Find where the given text appears and provide that cell's center as (X, Y) coordinate. 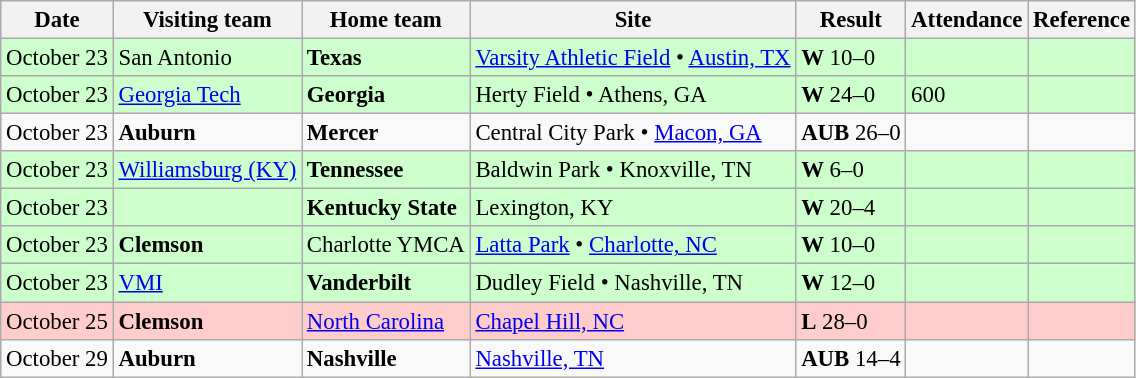
Nashville (386, 358)
Reference (1082, 20)
W 24–0 (851, 95)
600 (967, 95)
North Carolina (386, 321)
AUB 26–0 (851, 133)
Lexington, KY (633, 208)
Kentucky State (386, 208)
Date (57, 20)
Baldwin Park • Knoxville, TN (633, 170)
VMI (207, 283)
San Antonio (207, 58)
Attendance (967, 20)
Williamsburg (KY) (207, 170)
Central City Park • Macon, GA (633, 133)
AUB 14–4 (851, 358)
L 28–0 (851, 321)
Result (851, 20)
Texas (386, 58)
Dudley Field • Nashville, TN (633, 283)
Home team (386, 20)
Visiting team (207, 20)
Chapel Hill, NC (633, 321)
Georgia Tech (207, 95)
October 29 (57, 358)
Nashville, TN (633, 358)
Site (633, 20)
October 25 (57, 321)
Herty Field • Athens, GA (633, 95)
Georgia (386, 95)
Varsity Athletic Field • Austin, TX (633, 58)
Mercer (386, 133)
Latta Park • Charlotte, NC (633, 245)
Tennessee (386, 170)
W 12–0 (851, 283)
W 6–0 (851, 170)
Charlotte YMCA (386, 245)
Vanderbilt (386, 283)
W 20–4 (851, 208)
